Capture the cell that displays the provided text and extract its (x, y) central coordinate. 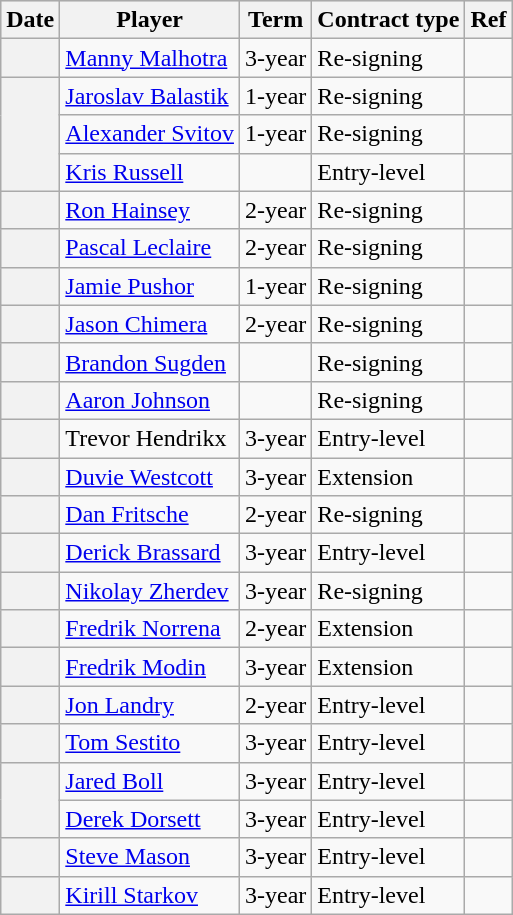
Jaroslav Balastik (150, 96)
Steve Mason (150, 857)
Fredrik Norrena (150, 629)
Aaron Johnson (150, 400)
Duvie Westcott (150, 477)
Alexander Svitov (150, 134)
Trevor Hendrikx (150, 438)
Ref (488, 20)
Jamie Pushor (150, 286)
Ron Hainsey (150, 210)
Player (150, 20)
Tom Sestito (150, 743)
Manny Malhotra (150, 58)
Fredrik Modin (150, 667)
Brandon Sugden (150, 362)
Pascal Leclaire (150, 248)
Nikolay Zherdev (150, 591)
Term (275, 20)
Jared Boll (150, 781)
Contract type (388, 20)
Derek Dorsett (150, 819)
Jon Landry (150, 705)
Jason Chimera (150, 324)
Dan Fritsche (150, 515)
Kirill Starkov (150, 895)
Kris Russell (150, 172)
Derick Brassard (150, 553)
Date (30, 20)
